Return [X, Y] of the center of cell containing provided text 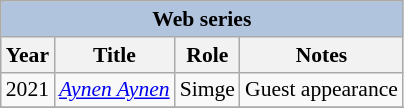
Notes [322, 55]
Guest appearance [322, 90]
2021 [28, 90]
Title [114, 55]
Role [208, 55]
Simge [208, 90]
Aynen Aynen [114, 90]
Web series [202, 19]
Year [28, 55]
